Return (x, y) of the center of cell containing provided text 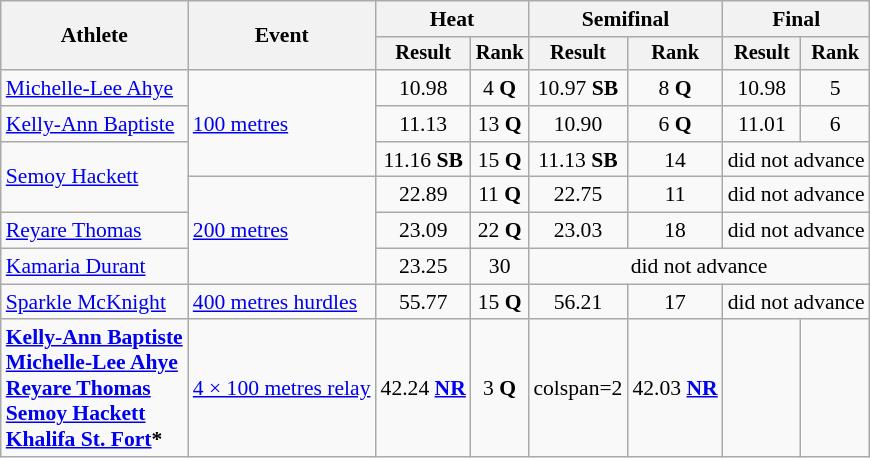
11.13 (424, 124)
4 Q (500, 88)
6 (836, 124)
100 metres (282, 124)
3 Q (500, 389)
Kamaria Durant (94, 267)
14 (674, 160)
4 × 100 metres relay (282, 389)
Kelly-Ann BaptisteMichelle-Lee AhyeReyare ThomasSemoy HackettKhalifa St. Fort* (94, 389)
Semifinal (625, 19)
400 metres hurdles (282, 302)
10.90 (578, 124)
Michelle-Lee Ahye (94, 88)
Kelly-Ann Baptiste (94, 124)
23.03 (578, 231)
56.21 (578, 302)
55.77 (424, 302)
11 Q (500, 195)
8 Q (674, 88)
6 Q (674, 124)
10.97 SB (578, 88)
200 metres (282, 230)
18 (674, 231)
30 (500, 267)
42.03 NR (674, 389)
Final (796, 19)
23.09 (424, 231)
42.24 NR (424, 389)
11.13 SB (578, 160)
13 Q (500, 124)
Reyare Thomas (94, 231)
Semoy Hackett (94, 178)
11.01 (762, 124)
23.25 (424, 267)
11 (674, 195)
11.16 SB (424, 160)
5 (836, 88)
22.75 (578, 195)
22 Q (500, 231)
17 (674, 302)
colspan=2 (578, 389)
Heat (452, 19)
22.89 (424, 195)
Event (282, 36)
Sparkle McKnight (94, 302)
Athlete (94, 36)
